Return [X, Y] of the center of cell containing provided text 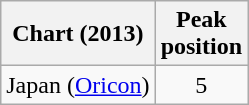
Japan (Oricon) [78, 85]
5 [201, 85]
Peakposition [201, 34]
Chart (2013) [78, 34]
